For the text-containing cell, return its midpoint in [X, Y] coordinate format. 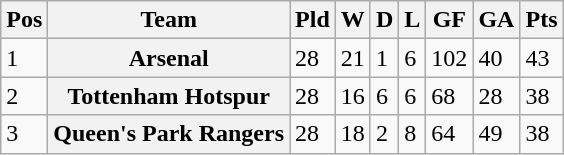
64 [450, 134]
18 [352, 134]
21 [352, 58]
8 [412, 134]
L [412, 20]
102 [450, 58]
68 [450, 96]
49 [496, 134]
GA [496, 20]
16 [352, 96]
GF [450, 20]
Pts [542, 20]
40 [496, 58]
Pld [313, 20]
Queen's Park Rangers [169, 134]
W [352, 20]
43 [542, 58]
3 [24, 134]
Team [169, 20]
D [384, 20]
Pos [24, 20]
Tottenham Hotspur [169, 96]
Arsenal [169, 58]
